Extract the (x, y) coordinate from the center of the cell holding the provided text.  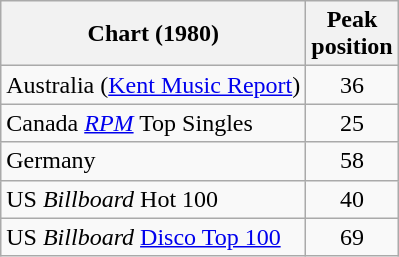
US Billboard Disco Top 100 (154, 237)
Australia (Kent Music Report) (154, 85)
Germany (154, 161)
69 (352, 237)
36 (352, 85)
Canada RPM Top Singles (154, 123)
US Billboard Hot 100 (154, 199)
40 (352, 199)
25 (352, 123)
Peakposition (352, 34)
Chart (1980) (154, 34)
58 (352, 161)
